Search for the cell housing the specified text and yield its (X, Y) center coordinate. 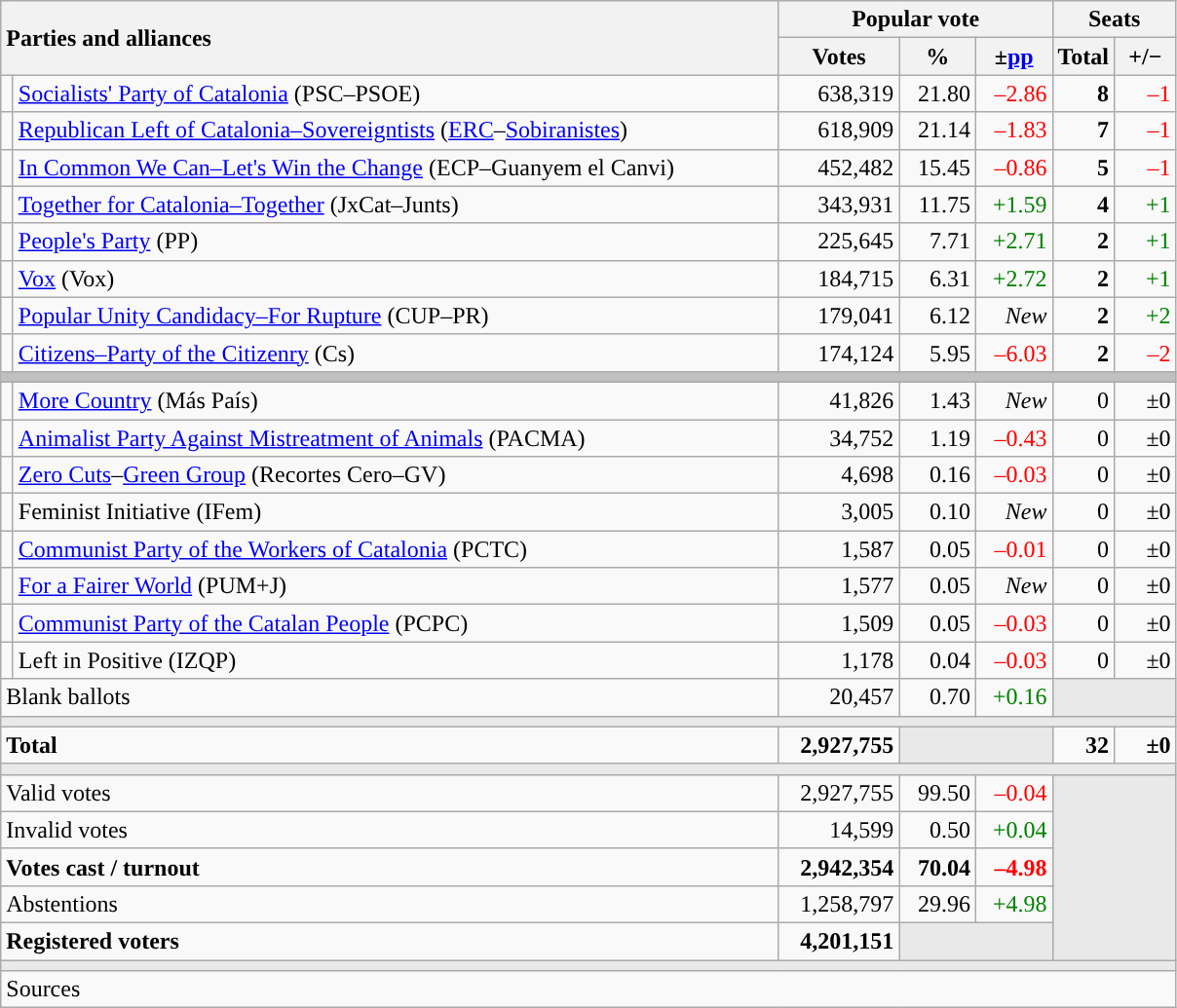
1,509 (839, 623)
184,715 (839, 279)
–6.03 (1013, 353)
+2 (1146, 316)
Animalist Party Against Mistreatment of Animals (PACMA) (396, 437)
11.75 (937, 205)
174,124 (839, 353)
1,258,797 (839, 904)
Republican Left of Catalonia–Sovereigntists (ERC–Sobiranistes) (396, 131)
For a Fairer World (PUM+J) (396, 586)
+4.98 (1013, 904)
4,698 (839, 475)
5.95 (937, 353)
8 (1083, 93)
6.12 (937, 316)
5 (1083, 168)
Abstentions (390, 904)
99.50 (937, 793)
–0.04 (1013, 793)
Invalid votes (390, 830)
7.71 (937, 242)
Sources (588, 989)
618,909 (839, 131)
15.45 (937, 168)
32 (1083, 745)
0.04 (937, 660)
1,587 (839, 549)
0.50 (937, 830)
Zero Cuts–Green Group (Recortes Cero–GV) (396, 475)
Parties and alliances (390, 38)
Blank ballots (390, 697)
0.10 (937, 512)
452,482 (839, 168)
Feminist Initiative (IFem) (396, 512)
1,178 (839, 660)
29.96 (937, 904)
179,041 (839, 316)
Communist Party of the Catalan People (PCPC) (396, 623)
Communist Party of the Workers of Catalonia (PCTC) (396, 549)
21.80 (937, 93)
638,319 (839, 93)
14,599 (839, 830)
% (937, 56)
41,826 (839, 400)
Vox (Vox) (396, 279)
4,201,151 (839, 941)
0.16 (937, 475)
–0.01 (1013, 549)
70.04 (937, 867)
+1.59 (1013, 205)
0.70 (937, 697)
+/− (1146, 56)
+0.04 (1013, 830)
Popular vote (916, 19)
–2.86 (1013, 93)
In Common We Can–Let's Win the Change (ECP–Guanyem el Canvi) (396, 168)
2,942,354 (839, 867)
1.43 (937, 400)
Seats (1115, 19)
1,577 (839, 586)
4 (1083, 205)
Citizens–Party of the Citizenry (Cs) (396, 353)
6.31 (937, 279)
20,457 (839, 697)
225,645 (839, 242)
Valid votes (390, 793)
+2.72 (1013, 279)
+2.71 (1013, 242)
343,931 (839, 205)
–4.98 (1013, 867)
Registered voters (390, 941)
1.19 (937, 437)
–0.43 (1013, 437)
Together for Catalonia–Together (JxCat–Junts) (396, 205)
Left in Positive (IZQP) (396, 660)
–1.83 (1013, 131)
7 (1083, 131)
34,752 (839, 437)
+0.16 (1013, 697)
3,005 (839, 512)
±pp (1013, 56)
Socialists' Party of Catalonia (PSC–PSOE) (396, 93)
–0.86 (1013, 168)
More Country (Más País) (396, 400)
–2 (1146, 353)
People's Party (PP) (396, 242)
Votes cast / turnout (390, 867)
Popular Unity Candidacy–For Rupture (CUP–PR) (396, 316)
Votes (839, 56)
21.14 (937, 131)
